Locate the cell with the specified text and output its (x, y) center coordinate. 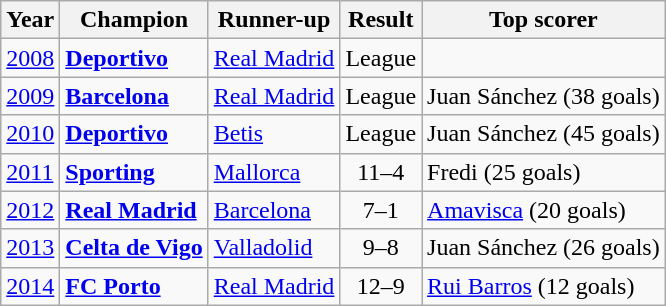
11–4 (381, 172)
9–8 (381, 248)
Celta de Vigo (134, 248)
2011 (30, 172)
Juan Sánchez (45 goals) (544, 134)
Rui Barros (12 goals) (544, 286)
Valladolid (274, 248)
Mallorca (274, 172)
Juan Sánchez (26 goals) (544, 248)
Juan Sánchez (38 goals) (544, 96)
Amavisca (20 goals) (544, 210)
2009 (30, 96)
Fredi (25 goals) (544, 172)
12–9 (381, 286)
Betis (274, 134)
2010 (30, 134)
Champion (134, 20)
2012 (30, 210)
Result (381, 20)
Runner-up (274, 20)
2008 (30, 58)
2014 (30, 286)
2013 (30, 248)
7–1 (381, 210)
Year (30, 20)
FC Porto (134, 286)
Sporting (134, 172)
Top scorer (544, 20)
